Search for the cell housing the specified text and yield its (x, y) center coordinate. 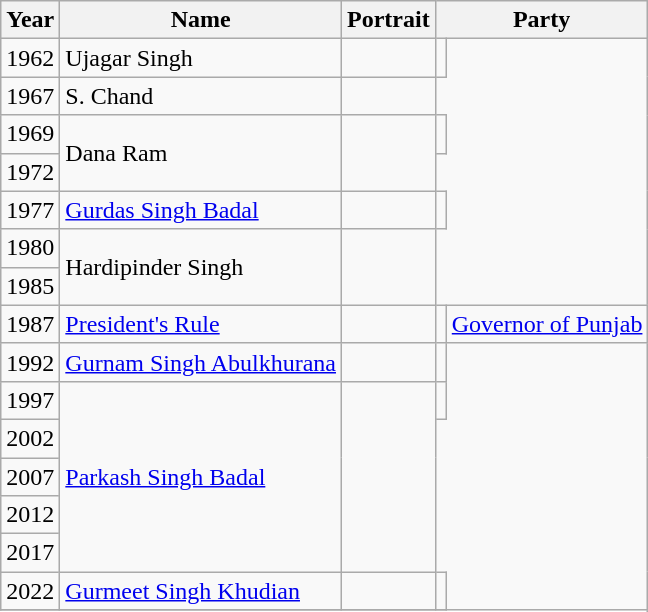
2002 (30, 438)
President's Rule (201, 324)
Year (30, 20)
1969 (30, 134)
2007 (30, 477)
Name (201, 20)
S. Chand (201, 96)
1962 (30, 58)
1967 (30, 96)
1980 (30, 248)
2022 (30, 591)
1985 (30, 286)
Gurdas Singh Badal (201, 210)
1972 (30, 172)
2012 (30, 515)
Dana Ram (201, 153)
1977 (30, 210)
Ujagar Singh (201, 58)
Party (542, 20)
1997 (30, 400)
Parkash Singh Badal (201, 476)
Gurnam Singh Abulkhurana (201, 362)
Hardipinder Singh (201, 267)
1992 (30, 362)
Gurmeet Singh Khudian (201, 591)
Governor of Punjab (547, 324)
2017 (30, 553)
1987 (30, 324)
Portrait (389, 20)
